Capture the cell that displays the provided text and extract its (x, y) central coordinate. 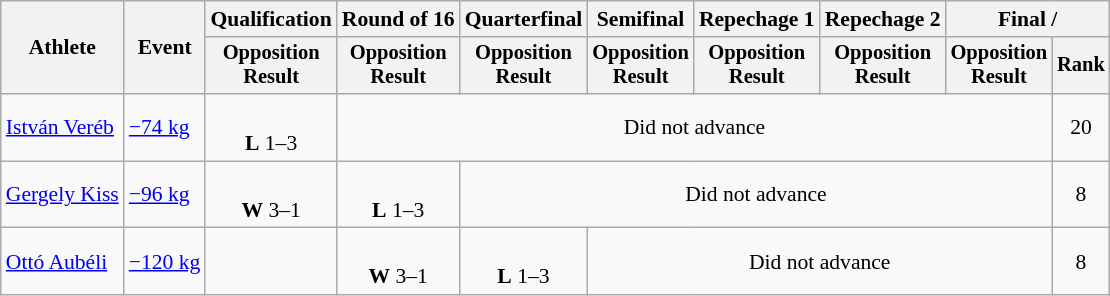
Athlete (62, 48)
−96 kg (165, 194)
Repechage 1 (757, 19)
Rank (1081, 66)
−74 kg (165, 128)
Ottó Aubéli (62, 262)
−120 kg (165, 262)
Event (165, 48)
20 (1081, 128)
Qualification (270, 19)
Quarterfinal (524, 19)
István Veréb (62, 128)
Semifinal (640, 19)
Gergely Kiss (62, 194)
Repechage 2 (883, 19)
Round of 16 (398, 19)
Final / (1028, 19)
